Identify which cell holds the provided text, then report its [x, y] central coordinate. 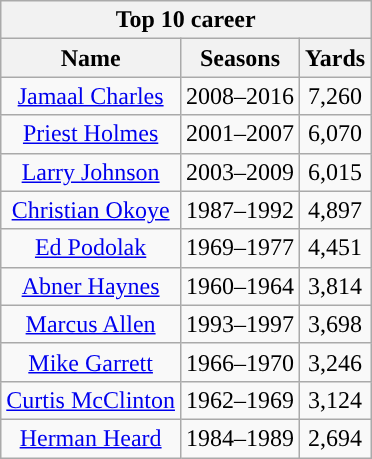
Christian Okoye [91, 210]
Yards [336, 58]
1984–1989 [240, 438]
Mike Garrett [91, 362]
1993–1997 [240, 324]
1969–1977 [240, 248]
3,814 [336, 286]
1966–1970 [240, 362]
2003–2009 [240, 172]
Larry Johnson [91, 172]
Seasons [240, 58]
6,070 [336, 134]
4,897 [336, 210]
2001–2007 [240, 134]
Priest Holmes [91, 134]
Curtis McClinton [91, 400]
3,124 [336, 400]
Name [91, 58]
2,694 [336, 438]
Jamaal Charles [91, 96]
1960–1964 [240, 286]
Herman Heard [91, 438]
1962–1969 [240, 400]
Ed Podolak [91, 248]
2008–2016 [240, 96]
3,246 [336, 362]
4,451 [336, 248]
Abner Haynes [91, 286]
6,015 [336, 172]
7,260 [336, 96]
Marcus Allen [91, 324]
1987–1992 [240, 210]
3,698 [336, 324]
Top 10 career [186, 20]
